Return the [X, Y] coordinate for the center point of the cell that contains the specified text.  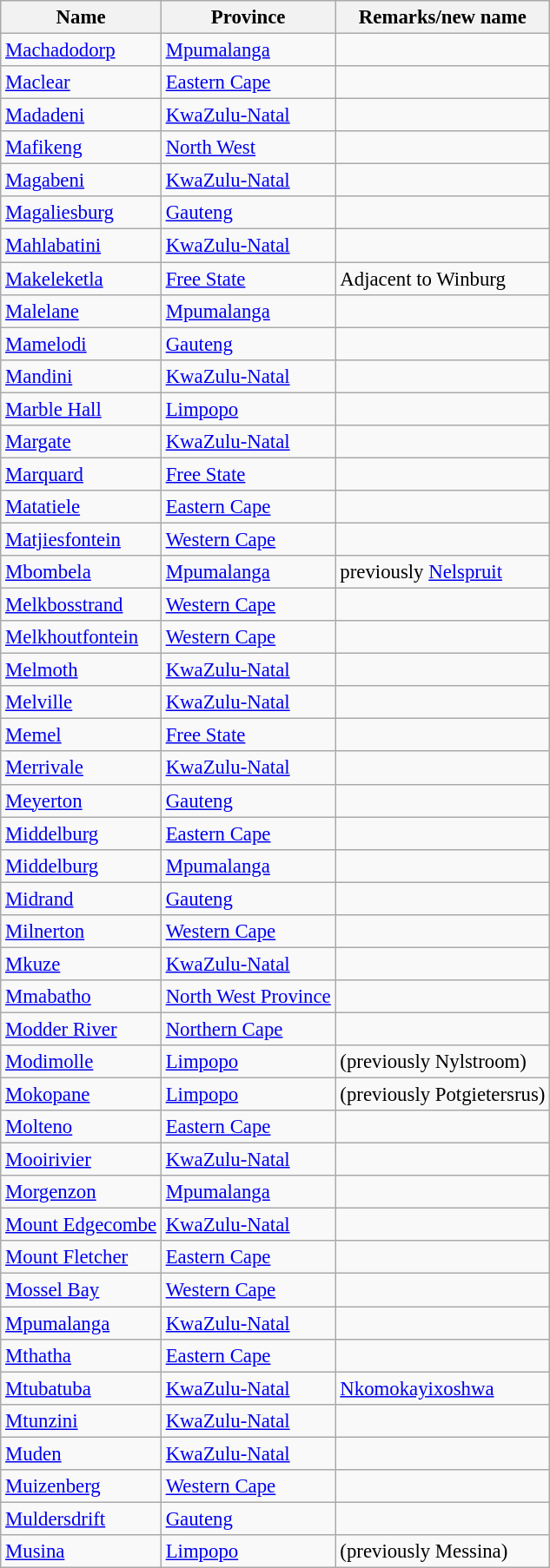
Muden [82, 1453]
Remarks/new name [443, 17]
Matjiesfontein [82, 539]
Mount Fletcher [82, 1258]
Margate [82, 442]
Mbombela [82, 572]
North West [248, 148]
Magaliesburg [82, 213]
Meyerton [82, 800]
Melville [82, 702]
Mossel Bay [82, 1290]
Melkbosstrand [82, 605]
Name [82, 17]
Mamelodi [82, 344]
Mooirivier [82, 1160]
Madadeni [82, 115]
Muldersdrift [82, 1519]
(previously Nylstroom) [443, 1062]
Merrivale [82, 768]
Maclear [82, 82]
Mount Edgecombe [82, 1225]
Mthatha [82, 1355]
Northern Cape [248, 1029]
Mafikeng [82, 148]
Mandini [82, 376]
Magabeni [82, 181]
Mahlabatini [82, 246]
Melmoth [82, 670]
North West Province [248, 997]
(previously Potgietersrus) [443, 1095]
(previously Messina) [443, 1552]
Modder River [82, 1029]
Province [248, 17]
Nkomokayixoshwa [443, 1388]
Melkhoutfontein [82, 637]
Milnerton [82, 932]
Marquard [82, 474]
Mokopane [82, 1095]
Musina [82, 1552]
previously Nelspruit [443, 572]
Mkuze [82, 964]
Muizenberg [82, 1486]
Mtubatuba [82, 1388]
Memel [82, 735]
Machadodorp [82, 50]
Molteno [82, 1127]
Morgenzon [82, 1192]
Modimolle [82, 1062]
Mmabatho [82, 997]
Adjacent to Winburg [443, 279]
Midrand [82, 899]
Makeleketla [82, 279]
Matatiele [82, 507]
Marble Hall [82, 409]
Malelane [82, 311]
Mtunzini [82, 1420]
